Search for the cell housing the specified text and yield its (X, Y) center coordinate. 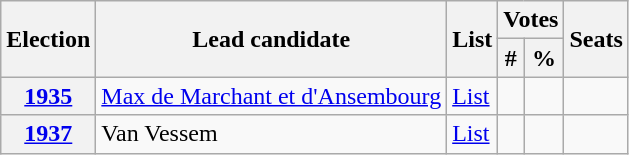
# (511, 58)
1935 (48, 96)
Van Vessem (272, 134)
Max de Marchant et d'Ansembourg (272, 96)
Lead candidate (272, 39)
Votes (531, 20)
% (544, 58)
1937 (48, 134)
Seats (596, 39)
Election (48, 39)
